From the cell containing the given text, extract its center point as [X, Y] coordinate. 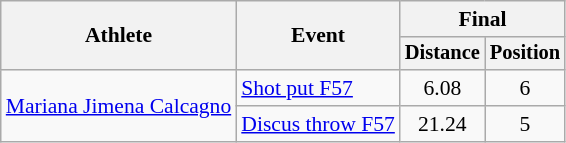
Position [525, 54]
6 [525, 88]
Shot put F57 [318, 88]
21.24 [442, 124]
Event [318, 36]
Distance [442, 54]
Athlete [119, 36]
5 [525, 124]
Mariana Jimena Calcagno [119, 106]
6.08 [442, 88]
Discus throw F57 [318, 124]
Final [482, 19]
